Extract the (X, Y) coordinate from the center of the cell holding the provided text.  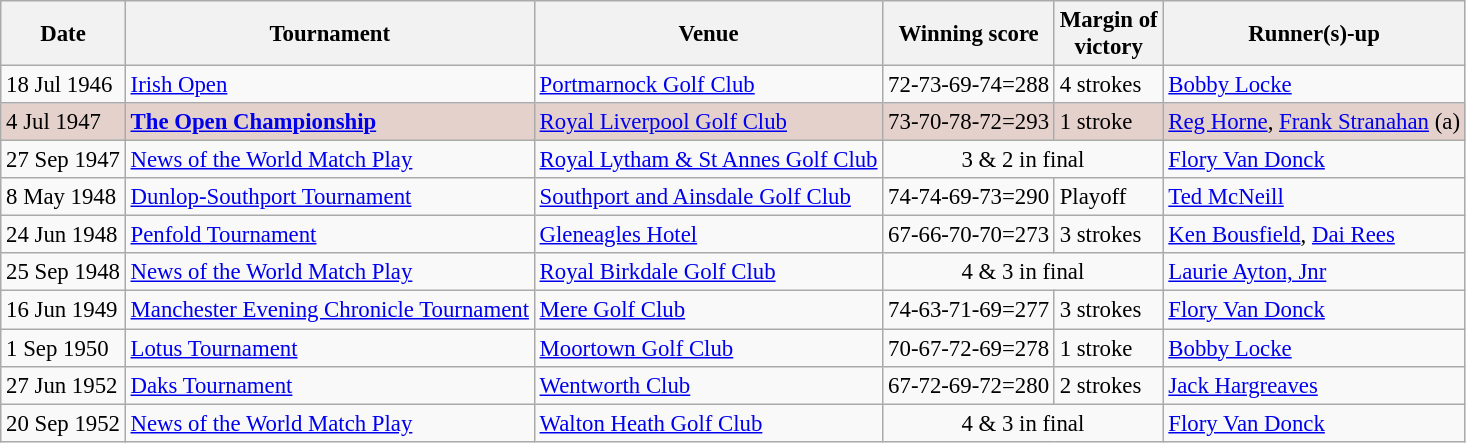
Royal Liverpool Golf Club (708, 122)
Wentworth Club (708, 385)
Ken Bousfield, Dai Rees (1314, 235)
4 strokes (1108, 85)
Southport and Ainsdale Golf Club (708, 197)
Runner(s)-up (1314, 34)
Mere Golf Club (708, 310)
Penfold Tournament (330, 235)
Winning score (969, 34)
73-70-78-72=293 (969, 122)
Jack Hargreaves (1314, 385)
24 Jun 1948 (63, 235)
Lotus Tournament (330, 348)
70-67-72-69=278 (969, 348)
Gleneagles Hotel (708, 235)
Moortown Golf Club (708, 348)
72-73-69-74=288 (969, 85)
25 Sep 1948 (63, 273)
2 strokes (1108, 385)
16 Jun 1949 (63, 310)
Tournament (330, 34)
Royal Lytham & St Annes Golf Club (708, 160)
3 & 2 in final (1023, 160)
Playoff (1108, 197)
Walton Heath Golf Club (708, 423)
Daks Tournament (330, 385)
74-74-69-73=290 (969, 197)
20 Sep 1952 (63, 423)
Portmarnock Golf Club (708, 85)
Laurie Ayton, Jnr (1314, 273)
18 Jul 1946 (63, 85)
Venue (708, 34)
Dunlop-Southport Tournament (330, 197)
Margin ofvictory (1108, 34)
Ted McNeill (1314, 197)
1 Sep 1950 (63, 348)
Royal Birkdale Golf Club (708, 273)
8 May 1948 (63, 197)
The Open Championship (330, 122)
67-72-69-72=280 (969, 385)
Manchester Evening Chronicle Tournament (330, 310)
74-63-71-69=277 (969, 310)
Irish Open (330, 85)
4 Jul 1947 (63, 122)
Date (63, 34)
27 Sep 1947 (63, 160)
67-66-70-70=273 (969, 235)
27 Jun 1952 (63, 385)
Reg Horne, Frank Stranahan (a) (1314, 122)
